Provide the [X, Y] coordinate of the cell's center where the given text is located.  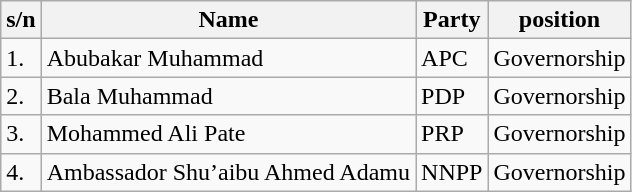
1. [21, 58]
Mohammed Ali Pate [228, 134]
APC [452, 58]
s/n [21, 20]
NNPP [452, 172]
2. [21, 96]
position [560, 20]
Name [228, 20]
3. [21, 134]
Bala Muhammad [228, 96]
PRP [452, 134]
Abubakar Muhammad [228, 58]
Ambassador Shu’aibu Ahmed Adamu [228, 172]
4. [21, 172]
Party [452, 20]
PDP [452, 96]
